Capture the cell that displays the provided text and extract its [x, y] central coordinate. 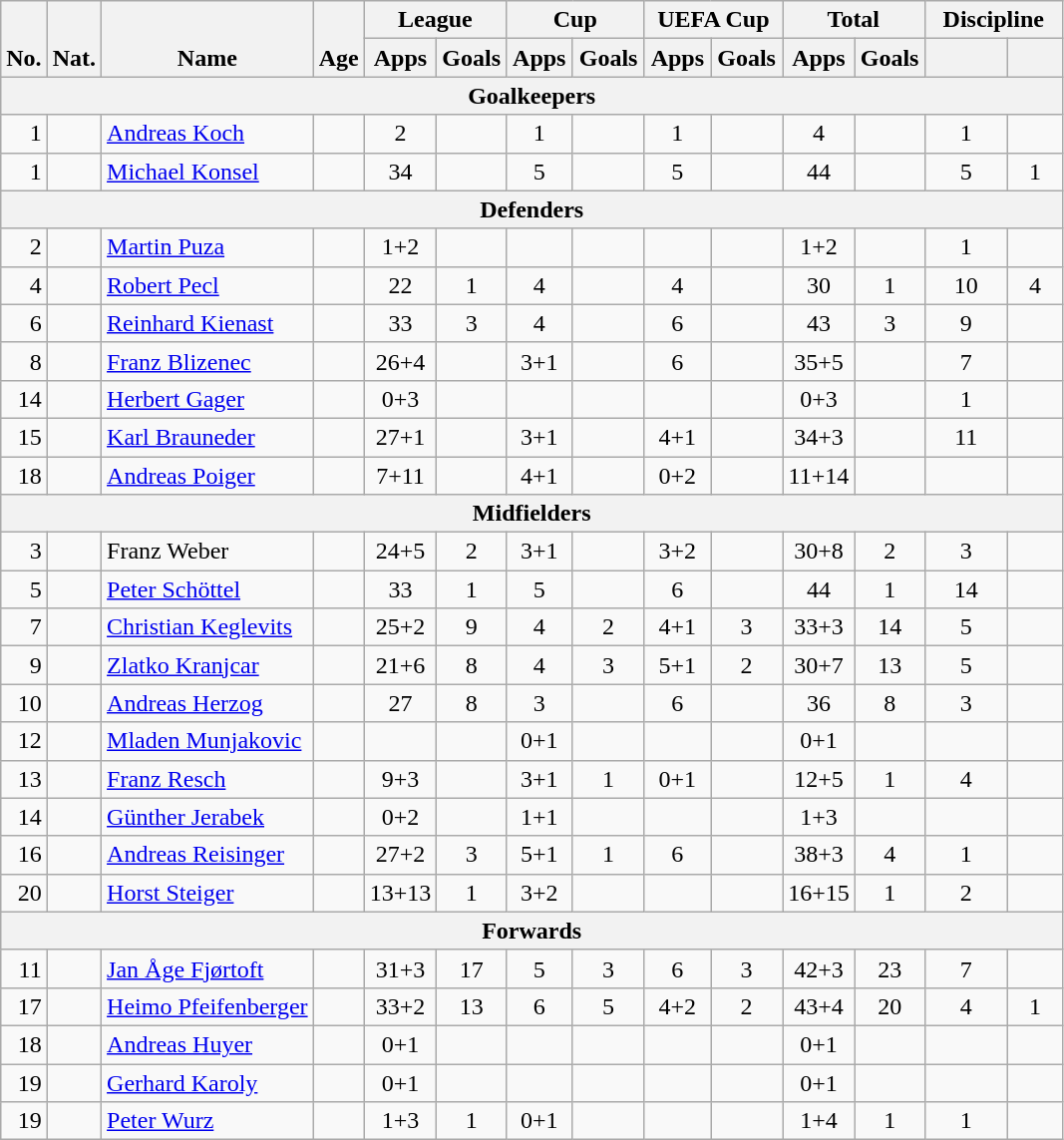
27 [401, 703]
16 [24, 855]
Herbert Gager [207, 399]
Andreas Reisinger [207, 855]
Heimo Pfeifenberger [207, 1006]
Jan Åge Fjørtoft [207, 968]
Goalkeepers [532, 96]
Martin Puza [207, 247]
31+3 [401, 968]
25+2 [401, 627]
Cup [576, 20]
12 [24, 741]
Andreas Poiger [207, 476]
Andreas Herzog [207, 703]
21+6 [401, 665]
Karl Brauneder [207, 437]
42+3 [820, 968]
1+4 [820, 1121]
43 [820, 323]
33+2 [401, 1006]
Mladen Munjakovic [207, 741]
Total [854, 20]
Franz Blizenec [207, 361]
15 [24, 437]
Defenders [532, 209]
35+5 [820, 361]
16+15 [820, 893]
Gerhard Karoly [207, 1082]
Michael Konsel [207, 172]
Andreas Huyer [207, 1044]
30+7 [820, 665]
Midfielders [532, 514]
27+2 [401, 855]
30+8 [820, 552]
38+3 [820, 855]
Peter Schöttel [207, 589]
Günther Jerabek [207, 817]
33+3 [820, 627]
Zlatko Kranjcar [207, 665]
No. [24, 39]
11+14 [820, 476]
7+11 [401, 476]
34+3 [820, 437]
Horst Steiger [207, 893]
36 [820, 703]
9+3 [401, 779]
22 [401, 285]
34 [401, 172]
Reinhard Kienast [207, 323]
Peter Wurz [207, 1121]
Forwards [532, 931]
Nat. [74, 39]
Name [207, 39]
13+13 [401, 893]
Andreas Koch [207, 134]
UEFA Cup [714, 20]
23 [889, 968]
26+4 [401, 361]
12+5 [820, 779]
Discipline [993, 20]
League [435, 20]
Christian Keglevits [207, 627]
1+1 [540, 817]
24+5 [401, 552]
Franz Weber [207, 552]
Age [339, 39]
43+4 [820, 1006]
Franz Resch [207, 779]
4+2 [678, 1006]
30 [820, 285]
27+1 [401, 437]
Robert Pecl [207, 285]
